Output the [X, Y] coordinate of the center of the cell containing the given text.  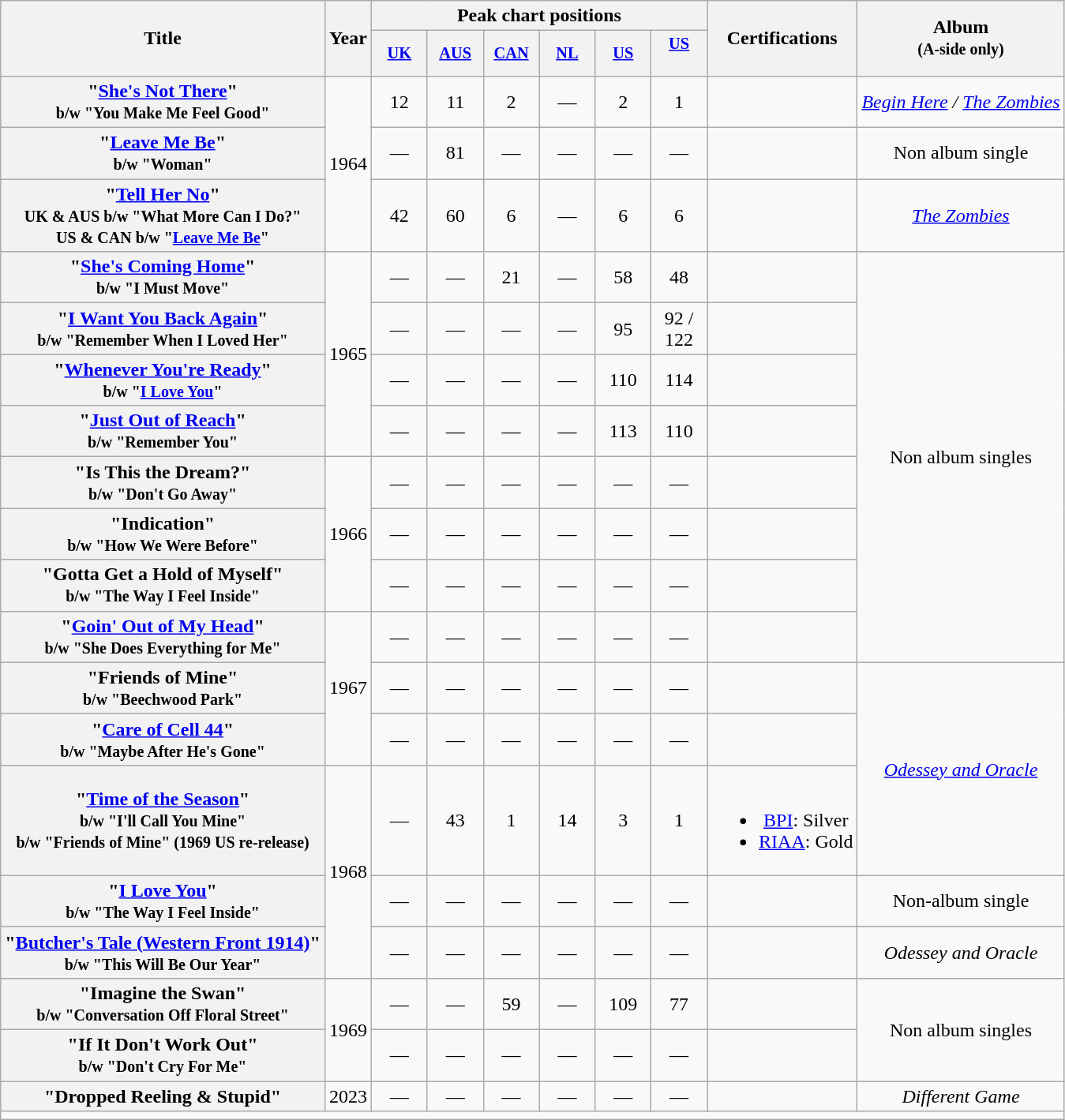
"Time of the Season"b/w "I'll Call You Mine" b/w "Friends of Mine" (1969 US re-release) [163, 820]
1969 [347, 1029]
Certifications [782, 39]
"Leave Me Be"b/w "Woman" [163, 153]
Non-album single [961, 901]
"Just Out of Reach"b/w "Remember You" [163, 431]
59 [512, 1004]
"Care of Cell 44"b/w "Maybe After He's Gone" [163, 739]
"Is This the Dream?"b/w "Don't Go Away" [163, 483]
"Imagine the Swan"b/w "Conversation Off Floral Street" [163, 1004]
CAN [512, 54]
92 / 122 [679, 328]
2023 [347, 1096]
UK [399, 54]
"Butcher's Tale (Western Front 1914)"b/w "This Will Be Our Year" [163, 952]
"I Want You Back Again"b/w "Remember When I Loved Her" [163, 328]
109 [624, 1004]
Different Game [961, 1096]
11 [455, 101]
1966 [347, 534]
"Friends of Mine"b/w "Beechwood Park" [163, 688]
"She's Not There"b/w "You Make Me Feel Good" [163, 101]
113 [624, 431]
58 [624, 278]
"Gotta Get a Hold of Myself"b/w "The Way I Feel Inside" [163, 586]
Title [163, 39]
NL [567, 54]
81 [455, 153]
1967 [347, 688]
"I Love You"b/w "The Way I Feel Inside" [163, 901]
Peak chart positions [538, 16]
"Dropped Reeling & Stupid" [163, 1096]
60 [455, 215]
Non album single [961, 153]
3 [624, 820]
1965 [347, 354]
1964 [347, 163]
42 [399, 215]
The Zombies [961, 215]
95 [624, 328]
12 [399, 101]
"Whenever You're Ready"b/w "I Love You" [163, 380]
AUS [455, 54]
BPI: SilverRIAA: Gold [782, 820]
43 [455, 820]
21 [512, 278]
"Indication"b/w "How We Were Before" [163, 534]
14 [567, 820]
"Tell Her No"UK & AUS b/w "What More Can I Do?"US & CAN b/w "Leave Me Be" [163, 215]
77 [679, 1004]
Album(A-side only) [961, 39]
"She's Coming Home"b/w "I Must Move" [163, 278]
"If It Don't Work Out"b/w "Don't Cry For Me" [163, 1056]
1968 [347, 871]
48 [679, 278]
Begin Here / The Zombies [961, 101]
Year [347, 39]
114 [679, 380]
"Goin' Out of My Head"b/w "She Does Everything for Me" [163, 636]
